Search for the cell housing the specified text and yield its [X, Y] center coordinate. 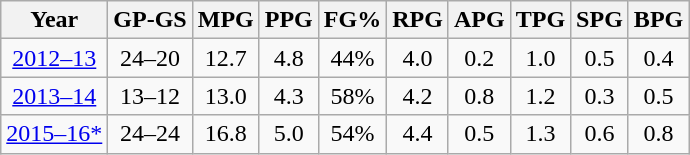
1.3 [540, 134]
5.0 [288, 134]
0.6 [600, 134]
54% [352, 134]
2013–14 [54, 96]
MPG [226, 20]
SPG [600, 20]
13.0 [226, 96]
APG [479, 20]
24–24 [150, 134]
2012–13 [54, 58]
0.4 [658, 58]
12.7 [226, 58]
GP-GS [150, 20]
1.2 [540, 96]
4.0 [418, 58]
0.3 [600, 96]
Year [54, 20]
RPG [418, 20]
13–12 [150, 96]
BPG [658, 20]
24–20 [150, 58]
4.2 [418, 96]
4.8 [288, 58]
4.4 [418, 134]
44% [352, 58]
FG% [352, 20]
PPG [288, 20]
4.3 [288, 96]
0.2 [479, 58]
16.8 [226, 134]
58% [352, 96]
1.0 [540, 58]
TPG [540, 20]
2015–16* [54, 134]
